Extract the (x, y) coordinate from the center of the cell holding the provided text.  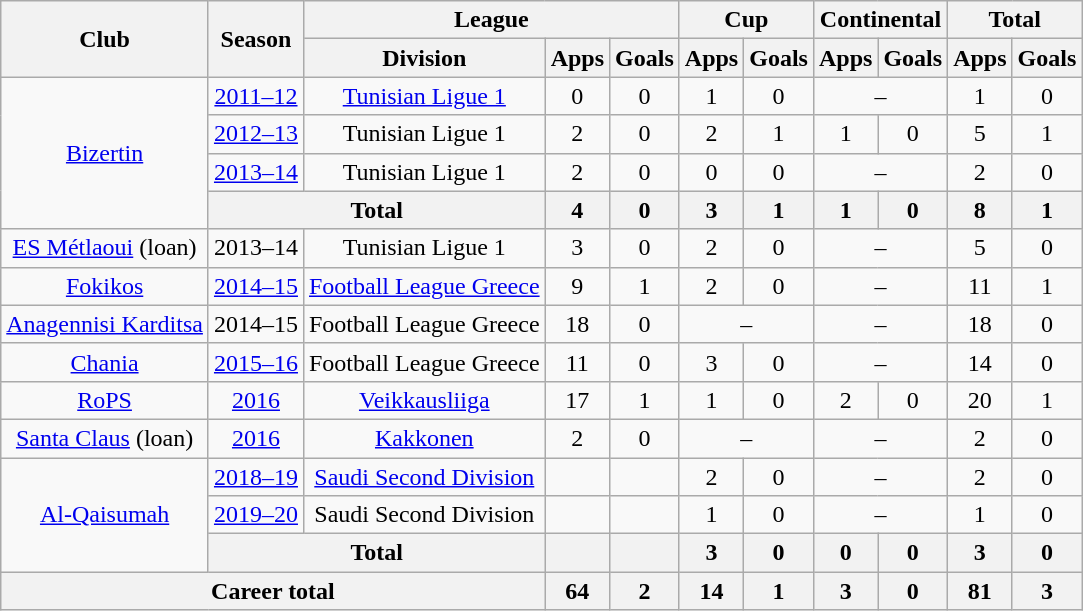
Chania (105, 362)
Club (105, 39)
Fokikos (105, 286)
Career total (273, 591)
Veikkausliiga (424, 400)
17 (577, 400)
Anagennisi Karditsa (105, 324)
2015–16 (256, 362)
RoPS (105, 400)
20 (980, 400)
4 (577, 210)
Kakkonen (424, 438)
League (491, 20)
2019–20 (256, 515)
Santa Claus (loan) (105, 438)
2011–12 (256, 96)
64 (577, 591)
Cup (746, 20)
Continental (880, 20)
2012–13 (256, 134)
Bizertin (105, 153)
Al-Qaisumah (105, 515)
81 (980, 591)
2018–19 (256, 477)
8 (980, 210)
ES Métlaoui (loan) (105, 248)
Season (256, 39)
Division (424, 58)
9 (577, 286)
